Determine the (x, y) coordinate at the center of the cell enclosing the given text.  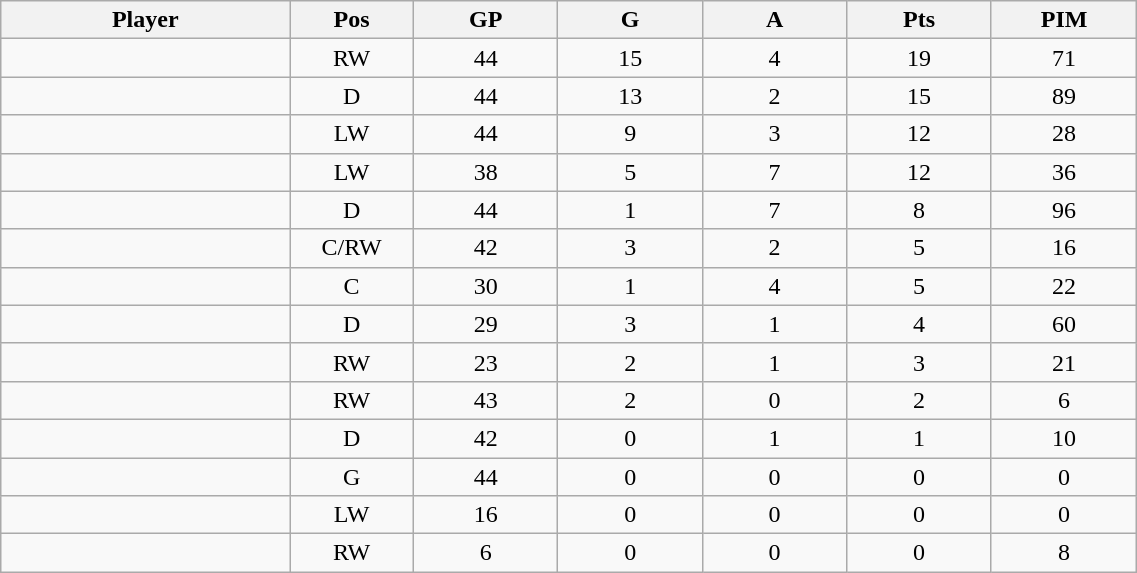
60 (1064, 324)
43 (485, 400)
96 (1064, 210)
13 (630, 96)
Pts (919, 20)
GP (485, 20)
Player (146, 20)
23 (485, 362)
89 (1064, 96)
10 (1064, 438)
21 (1064, 362)
29 (485, 324)
Pos (352, 20)
A (774, 20)
19 (919, 58)
28 (1064, 134)
36 (1064, 172)
30 (485, 286)
C/RW (352, 248)
38 (485, 172)
C (352, 286)
71 (1064, 58)
22 (1064, 286)
PIM (1064, 20)
9 (630, 134)
